Search for the cell housing the specified text and yield its (X, Y) center coordinate. 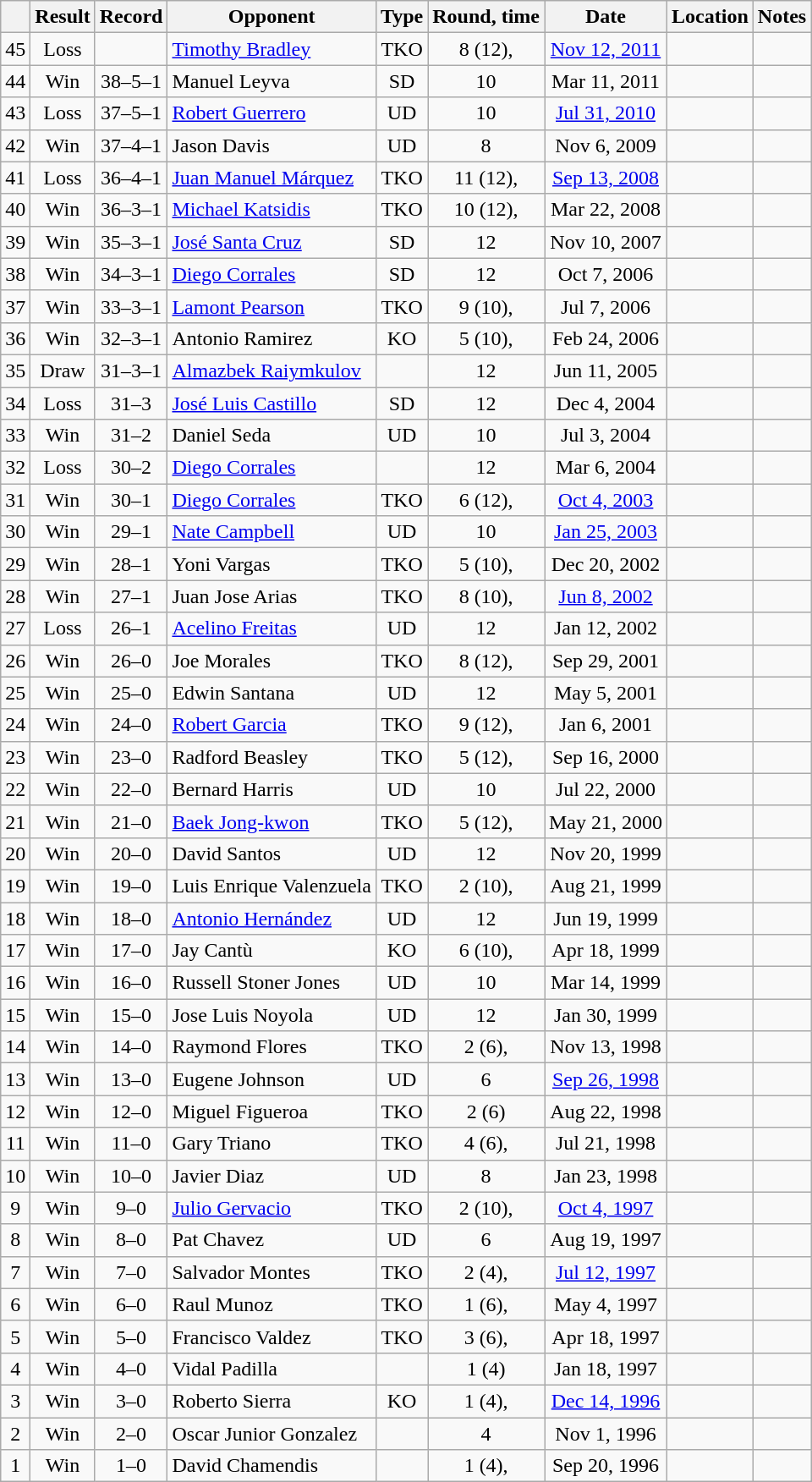
24–0 (131, 725)
19–0 (131, 886)
Aug 19, 1997 (606, 1240)
Julio Gervacio (272, 1208)
2 (15, 1434)
Mar 6, 2004 (606, 468)
Javier Diaz (272, 1176)
1 (15, 1466)
Salvador Montes (272, 1272)
Jan 25, 2003 (606, 532)
31 (15, 500)
Jay Cantù (272, 951)
Opponent (272, 17)
21 (15, 821)
Type (401, 17)
8 (10), (486, 596)
31–3–1 (131, 370)
37 (15, 306)
29–1 (131, 532)
Acelino Freitas (272, 628)
13–0 (131, 1079)
José Luis Castillo (272, 403)
5–0 (131, 1337)
34–3–1 (131, 274)
45 (15, 49)
Edwin Santana (272, 693)
22–0 (131, 789)
28 (15, 596)
Nov 10, 2007 (606, 242)
Jul 31, 2010 (606, 113)
Daniel Seda (272, 436)
Record (131, 17)
36–3–1 (131, 210)
44 (15, 81)
3 (15, 1401)
30–1 (131, 500)
Dec 20, 2002 (606, 564)
33 (15, 436)
Mar 22, 2008 (606, 210)
Result (63, 17)
29 (15, 564)
Jul 3, 2004 (606, 436)
21–0 (131, 821)
32–3–1 (131, 338)
11–0 (131, 1144)
9 (12), (486, 725)
Oct 7, 2006 (606, 274)
15 (15, 1015)
30–2 (131, 468)
Apr 18, 1999 (606, 951)
Miguel Figueroa (272, 1111)
36–4–1 (131, 178)
31–2 (131, 436)
David Santos (272, 854)
16 (15, 983)
37–4–1 (131, 145)
Michael Katsidis (272, 210)
15–0 (131, 1015)
Date (606, 17)
Luis Enrique Valenzuela (272, 886)
Jul 21, 1998 (606, 1144)
Jul 22, 2000 (606, 789)
Dec 14, 1996 (606, 1401)
Jan 18, 1997 (606, 1369)
Juan Jose Arias (272, 596)
2–0 (131, 1434)
Oct 4, 2003 (606, 500)
Timothy Bradley (272, 49)
2 (6), (486, 1047)
35–3–1 (131, 242)
Oscar Junior Gonzalez (272, 1434)
38 (15, 274)
3–0 (131, 1401)
22 (15, 789)
Jason Davis (272, 145)
33–3–1 (131, 306)
24 (15, 725)
Eugene Johnson (272, 1079)
Mar 11, 2011 (606, 81)
Jul 7, 2006 (606, 306)
Jose Luis Noyola (272, 1015)
25 (15, 693)
May 21, 2000 (606, 821)
May 4, 1997 (606, 1304)
26–0 (131, 661)
27 (15, 628)
26 (15, 661)
Bernard Harris (272, 789)
Notes (782, 17)
7–0 (131, 1272)
Nov 13, 1998 (606, 1047)
1 (6), (486, 1304)
Sep 20, 1996 (606, 1466)
28–1 (131, 564)
42 (15, 145)
Russell Stoner Jones (272, 983)
Juan Manuel Márquez (272, 178)
43 (15, 113)
34 (15, 403)
Mar 14, 1999 (606, 983)
7 (15, 1272)
23 (15, 757)
Jun 19, 1999 (606, 918)
Robert Garcia (272, 725)
4–0 (131, 1369)
Antonio Hernández (272, 918)
Yoni Vargas (272, 564)
Aug 21, 1999 (606, 886)
Manuel Leyva (272, 81)
11 (12), (486, 178)
41 (15, 178)
26–1 (131, 628)
38–5–1 (131, 81)
13 (15, 1079)
14 (15, 1047)
3 (6), (486, 1337)
10 (12), (486, 210)
Nov 6, 2009 (606, 145)
Jul 12, 1997 (606, 1272)
Raymond Flores (272, 1047)
Roberto Sierra (272, 1401)
9 (10), (486, 306)
José Santa Cruz (272, 242)
17–0 (131, 951)
14–0 (131, 1047)
30 (15, 532)
Jun 8, 2002 (606, 596)
1 (4) (486, 1369)
Sep 16, 2000 (606, 757)
Oct 4, 1997 (606, 1208)
Almazbek Raiymkulov (272, 370)
Antonio Ramirez (272, 338)
Nov 1, 1996 (606, 1434)
35 (15, 370)
18–0 (131, 918)
32 (15, 468)
17 (15, 951)
9–0 (131, 1208)
Nate Campbell (272, 532)
9 (15, 1208)
6 (12), (486, 500)
10–0 (131, 1176)
Vidal Padilla (272, 1369)
Jan 23, 1998 (606, 1176)
Jan 6, 2001 (606, 725)
Baek Jong-kwon (272, 821)
Sep 26, 1998 (606, 1079)
Aug 22, 1998 (606, 1111)
Nov 12, 2011 (606, 49)
11 (15, 1144)
31–3 (131, 403)
Round, time (486, 17)
37–5–1 (131, 113)
Gary Triano (272, 1144)
20 (15, 854)
40 (15, 210)
Robert Guerrero (272, 113)
20–0 (131, 854)
Nov 20, 1999 (606, 854)
6 (10), (486, 951)
Francisco Valdez (272, 1337)
Feb 24, 2006 (606, 338)
1–0 (131, 1466)
Joe Morales (272, 661)
4 (6), (486, 1144)
12–0 (131, 1111)
Jan 30, 1999 (606, 1015)
David Chamendis (272, 1466)
18 (15, 918)
Raul Munoz (272, 1304)
5 (15, 1337)
Jun 11, 2005 (606, 370)
27–1 (131, 596)
8–0 (131, 1240)
Apr 18, 1997 (606, 1337)
Sep 13, 2008 (606, 178)
39 (15, 242)
19 (15, 886)
Sep 29, 2001 (606, 661)
6–0 (131, 1304)
May 5, 2001 (606, 693)
2 (4), (486, 1272)
Dec 4, 2004 (606, 403)
Lamont Pearson (272, 306)
23–0 (131, 757)
Radford Beasley (272, 757)
Location (710, 17)
Jan 12, 2002 (606, 628)
2 (6) (486, 1111)
Pat Chavez (272, 1240)
16–0 (131, 983)
36 (15, 338)
25–0 (131, 693)
Draw (63, 370)
